Detect which cell encompasses the target text, then output its (X, Y) center coordinate. 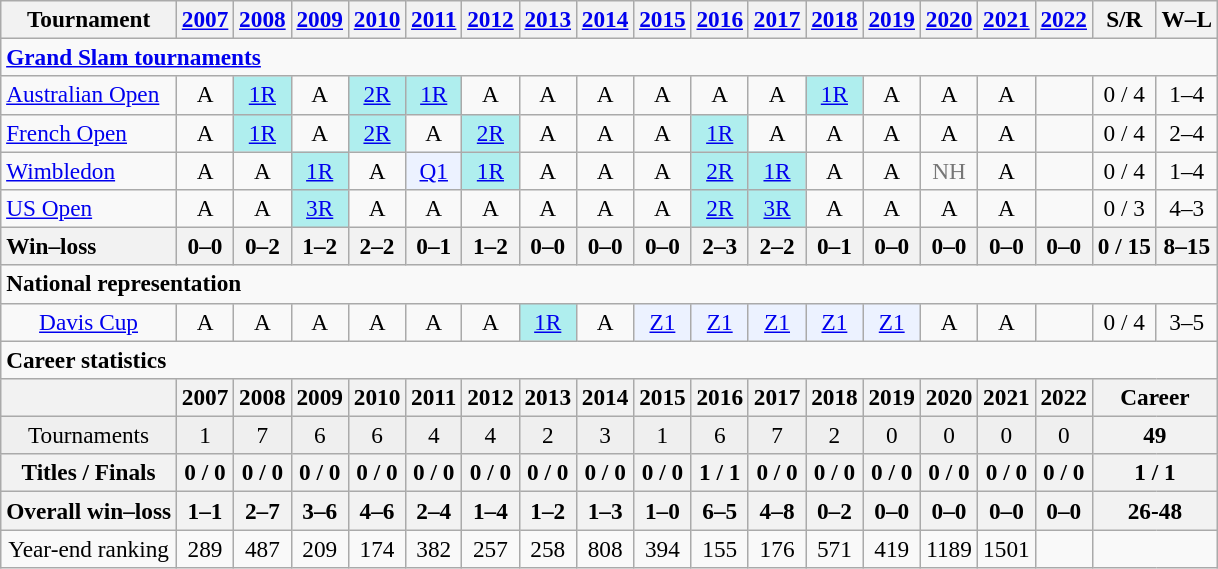
3–6 (320, 510)
0 / 15 (1124, 246)
1–0 (662, 510)
Wimbledon (89, 170)
209 (320, 548)
26-48 (1154, 510)
4–8 (776, 510)
174 (376, 548)
257 (490, 548)
4–6 (376, 510)
Tournament (89, 19)
258 (548, 548)
155 (720, 548)
1–1 (204, 510)
Q1 (434, 170)
1501 (1006, 548)
National representation (610, 284)
NH (948, 170)
0 / 3 (1124, 208)
US Open (89, 208)
French Open (89, 133)
Career (1154, 397)
Australian Open (89, 95)
394 (662, 548)
4–3 (1186, 208)
Davis Cup (89, 322)
176 (776, 548)
2–3 (720, 246)
1189 (948, 548)
W–L (1186, 19)
Titles / Finals (89, 473)
8–15 (1186, 246)
6–5 (720, 510)
Grand Slam tournaments (610, 57)
289 (204, 548)
808 (604, 548)
487 (262, 548)
419 (892, 548)
3 (604, 435)
Win–loss (89, 246)
Year-end ranking (89, 548)
Tournaments (89, 435)
49 (1154, 435)
Overall win–loss (89, 510)
3–5 (1186, 322)
571 (834, 548)
S/R (1124, 19)
382 (434, 548)
1–3 (604, 510)
2–7 (262, 510)
Career statistics (610, 359)
